Pinpoint the cell where the given text exists, returning its [X, Y] midpoint coordinate. 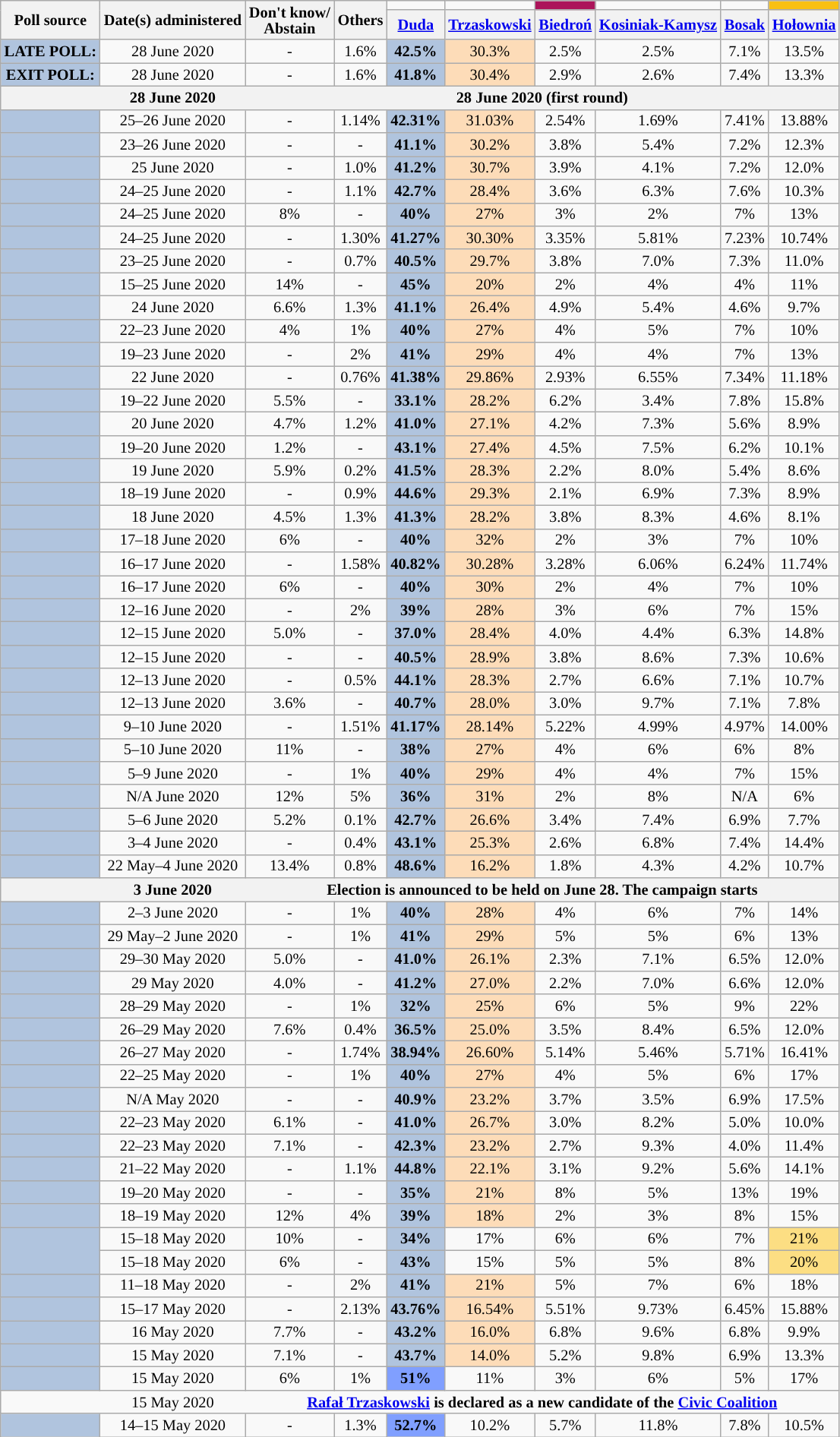
0.2% [361, 471]
Don't know/Abstain [290, 20]
11.74% [804, 564]
17–18 June 2020 [173, 541]
10.5% [804, 1425]
5–9 June 2020 [173, 773]
26.6% [489, 820]
4.99% [658, 726]
15.88% [804, 1308]
43.7% [415, 1355]
45% [415, 284]
5.7% [565, 1425]
14.4% [804, 843]
6.06% [658, 564]
EXIT POLL: [50, 74]
30.30% [489, 237]
48.6% [415, 866]
44.8% [415, 1170]
9.6% [658, 1332]
41.5% [415, 471]
16.41% [804, 1053]
24 June 2020 [173, 307]
6.24% [744, 564]
1.14% [361, 122]
23–25 June 2020 [173, 261]
Duda [415, 24]
25–26 June 2020 [173, 122]
Rafał Trzaskowski is declared as a new candidate of the Civic Coalition [542, 1402]
9–10 June 2020 [173, 726]
28.0% [489, 703]
34% [415, 1238]
28.9% [489, 656]
1.58% [361, 564]
19–20 May 2020 [173, 1192]
31% [489, 796]
10.0% [804, 1123]
2.3% [565, 960]
12–16 June 2020 [173, 611]
10.1% [804, 447]
18 June 2020 [173, 516]
35% [415, 1192]
42.5% [415, 52]
14–15 May 2020 [173, 1425]
8.3% [658, 516]
3.35% [565, 237]
19–23 June 2020 [173, 354]
23–26 June 2020 [173, 144]
9.8% [658, 1355]
7.23% [744, 237]
42.3% [415, 1145]
19% [804, 1192]
21–22 May 2020 [173, 1170]
29 May 2020 [173, 983]
5.51% [565, 1308]
5.81% [658, 237]
1.30% [361, 237]
13.88% [804, 122]
11.4% [804, 1145]
26.7% [489, 1123]
19 June 2020 [173, 471]
9.3% [658, 1145]
2.54% [565, 122]
7.41% [744, 122]
Biedroń [565, 24]
41.3% [415, 516]
14.00% [804, 726]
27.4% [489, 447]
30.2% [489, 144]
44.6% [415, 494]
33.1% [415, 401]
5.46% [658, 1053]
8.2% [658, 1123]
40.7% [415, 703]
43.2% [415, 1332]
Trzaskowski [489, 24]
30.4% [489, 74]
31.03% [489, 122]
3.9% [565, 167]
10.3% [804, 191]
6.45% [744, 1308]
16.0% [489, 1332]
0.7% [361, 261]
25% [489, 1006]
30.3% [489, 52]
15–17 May 2020 [173, 1308]
5–6 June 2020 [173, 820]
0.76% [361, 377]
10.2% [489, 1425]
0.9% [361, 494]
16 May 2020 [173, 1332]
0.5% [361, 681]
1.74% [361, 1053]
1.0% [361, 167]
8.0% [658, 471]
37.0% [415, 633]
Kosiniak-Kamysz [658, 24]
41.27% [415, 237]
3–4 June 2020 [173, 843]
4.9% [565, 307]
38.94% [415, 1053]
26.60% [489, 1053]
Others [361, 20]
36.5% [415, 1030]
11–18 May 2020 [173, 1285]
28.14% [489, 726]
N/A June 2020 [173, 796]
28 June 2020 (first round) [542, 97]
5.9% [290, 471]
9% [744, 1006]
Hołownia [804, 24]
43% [415, 1262]
22 May–4 June 2020 [173, 866]
15–25 June 2020 [173, 284]
16.2% [489, 866]
29.3% [489, 494]
18–19 May 2020 [173, 1215]
4.4% [658, 633]
5.14% [565, 1053]
44.1% [415, 681]
7.5% [658, 447]
43.76% [415, 1308]
5.22% [565, 726]
9.9% [804, 1332]
1.8% [565, 866]
17.5% [804, 1100]
16.54% [489, 1308]
20 June 2020 [173, 424]
LATE POLL: [50, 52]
5.71% [744, 1053]
1.51% [361, 726]
10.6% [804, 656]
0.1% [361, 820]
4.97% [744, 726]
41.38% [415, 377]
5–10 June 2020 [173, 750]
6.1% [290, 1123]
9.2% [658, 1170]
26–27 May 2020 [173, 1053]
29.7% [489, 261]
N/A [744, 796]
Poll source [50, 20]
18–19 June 2020 [173, 494]
29–30 May 2020 [173, 960]
0.8% [361, 866]
38% [415, 750]
30% [489, 586]
4.3% [658, 866]
2.1% [565, 494]
25.0% [489, 1030]
22.1% [489, 1170]
22 June 2020 [173, 377]
7.34% [744, 377]
40.9% [415, 1100]
51% [415, 1378]
4.7% [290, 424]
2.13% [361, 1308]
22% [804, 1006]
14.0% [489, 1355]
30.7% [489, 167]
3.28% [565, 564]
8.4% [658, 1030]
15.8% [804, 401]
8.1% [804, 516]
22–23 June 2020 [173, 331]
19–20 June 2020 [173, 447]
30.28% [489, 564]
14.8% [804, 633]
25 June 2020 [173, 167]
29 May–2 June 2020 [173, 936]
52.7% [415, 1425]
11.8% [658, 1425]
40.82% [415, 564]
9.73% [658, 1308]
22–25 May 2020 [173, 1075]
2.93% [565, 377]
2.9% [565, 74]
4.1% [658, 167]
27.1% [489, 424]
1.69% [658, 122]
19–22 June 2020 [173, 401]
26–29 May 2020 [173, 1030]
28–29 May 2020 [173, 1006]
11.0% [804, 261]
12.3% [804, 144]
N/A May 2020 [173, 1100]
26.1% [489, 960]
27.0% [489, 983]
41.17% [415, 726]
41.8% [415, 74]
2–3 June 2020 [173, 913]
42.31% [415, 122]
13.4% [290, 866]
13.5% [804, 52]
Election is announced to be held on June 28. The campaign starts [542, 890]
6.55% [658, 377]
14.1% [804, 1170]
29.86% [489, 377]
36% [415, 796]
Bosak [744, 24]
Date(s) administered [173, 20]
26.4% [489, 307]
3 June 2020 [173, 890]
10.74% [804, 237]
3.1% [565, 1170]
3.7% [565, 1100]
11.18% [804, 377]
5.5% [290, 401]
25.3% [489, 843]
